Pinpoint the cell where the given text exists, returning its (X, Y) midpoint coordinate. 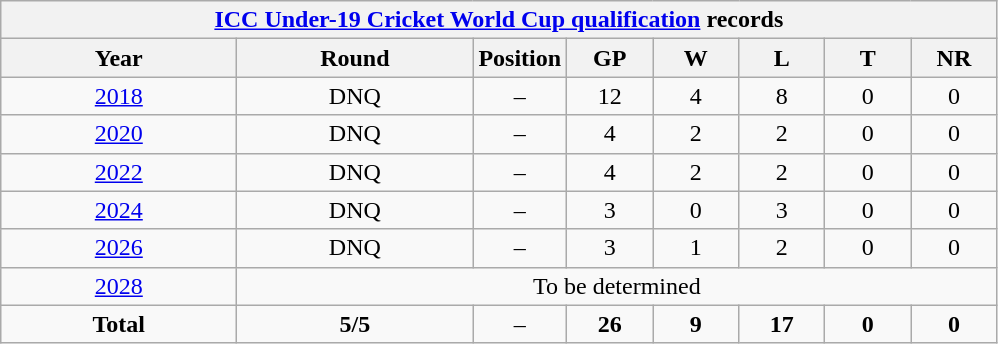
8 (782, 96)
2028 (119, 286)
L (782, 58)
T (868, 58)
Total (119, 324)
Round (355, 58)
NR (954, 58)
2020 (119, 134)
9 (696, 324)
17 (782, 324)
ICC Under-19 Cricket World Cup qualification records (499, 20)
2018 (119, 96)
2024 (119, 210)
12 (610, 96)
2026 (119, 248)
Position (520, 58)
W (696, 58)
1 (696, 248)
26 (610, 324)
GP (610, 58)
To be determined (617, 286)
5/5 (355, 324)
2022 (119, 172)
Year (119, 58)
